Provide the [X, Y] coordinate of the cell's center where the given text is located.  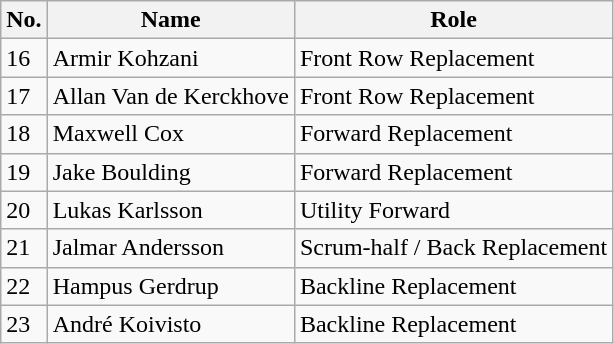
Lukas Karlsson [170, 210]
Hampus Gerdrup [170, 286]
18 [24, 134]
Role [453, 20]
16 [24, 58]
23 [24, 324]
Utility Forward [453, 210]
Scrum-half / Back Replacement [453, 248]
No. [24, 20]
22 [24, 286]
17 [24, 96]
Jalmar Andersson [170, 248]
Maxwell Cox [170, 134]
21 [24, 248]
Allan Van de Kerckhove [170, 96]
André Koivisto [170, 324]
Name [170, 20]
Jake Boulding [170, 172]
Armir Kohzani [170, 58]
20 [24, 210]
19 [24, 172]
